Pinpoint the cell where the given text exists, returning its (X, Y) midpoint coordinate. 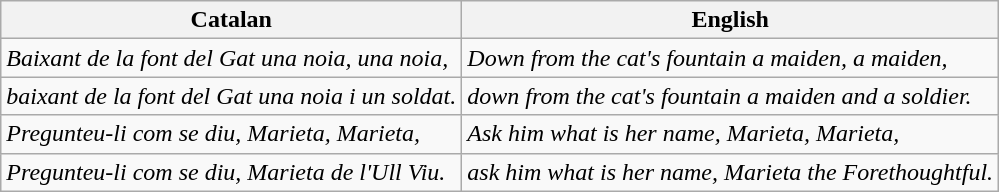
Baixant de la font del Gat una noia, una noia, (232, 58)
Pregunteu-li com se diu, Marieta, Marieta, (232, 134)
Down from the cat's fountain a maiden, a maiden, (730, 58)
ask him what is her name, Marieta the Forethoughtful. (730, 172)
baixant de la font del Gat una noia i un soldat. (232, 96)
Catalan (232, 20)
Ask him what is her name, Marieta, Marieta, (730, 134)
English (730, 20)
Pregunteu-li com se diu, Marieta de l'Ull Viu. (232, 172)
down from the cat's fountain a maiden and a soldier. (730, 96)
